Return (x, y) of the center of cell containing provided text 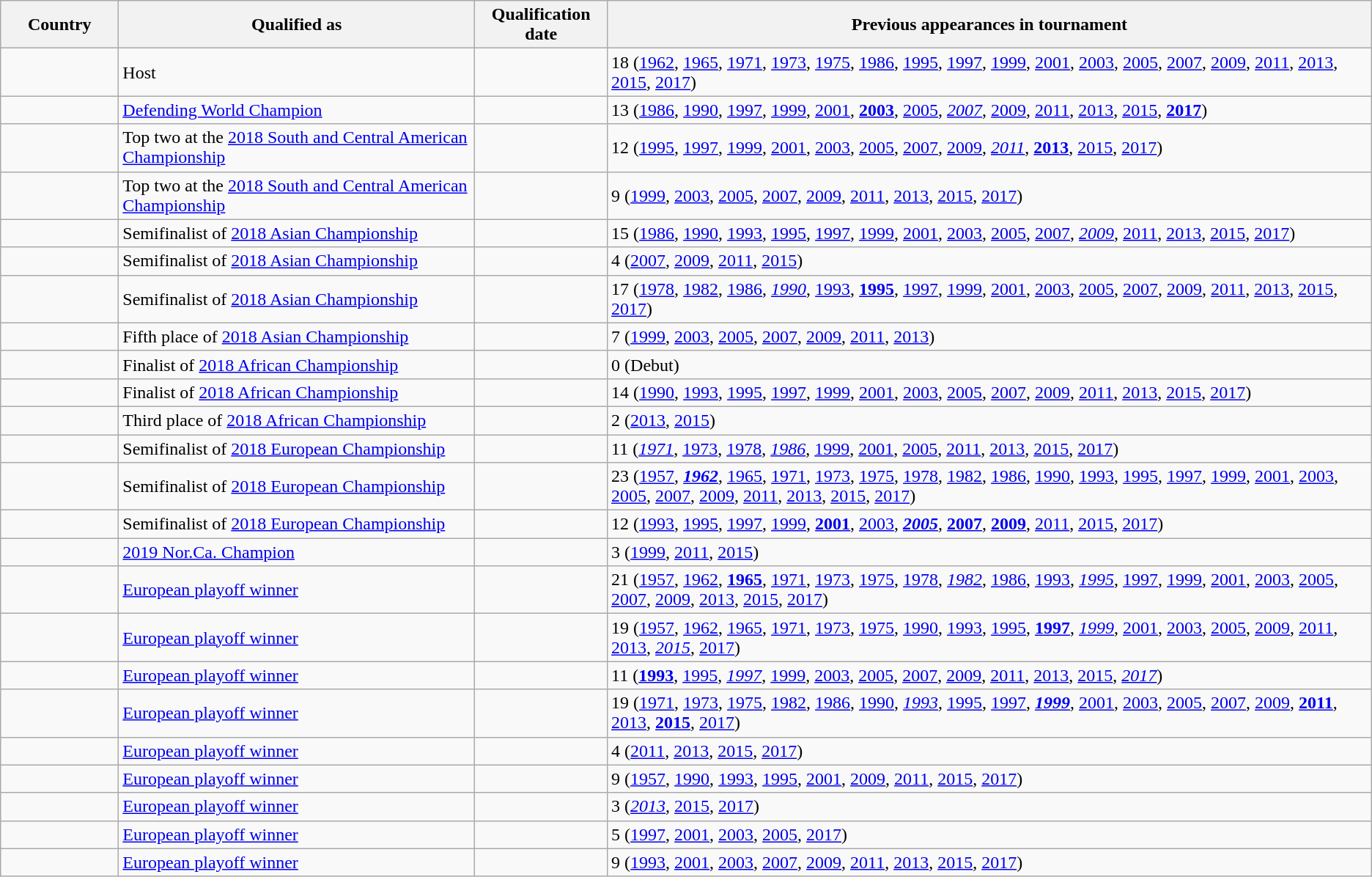
Country (60, 25)
12 (1995, 1997, 1999, 2001, 2003, 2005, 2007, 2009, 2011, 2013, 2015, 2017) (989, 148)
2 (2013, 2015) (989, 420)
7 (1999, 2003, 2005, 2007, 2009, 2011, 2013) (989, 337)
19 (1971, 1973, 1975, 1982, 1986, 1990, 1993, 1995, 1997, 1999, 2001, 2003, 2005, 2007, 2009, 2011, 2013, 2015, 2017) (989, 713)
9 (1957, 1990, 1993, 1995, 2001, 2009, 2011, 2015, 2017) (989, 779)
0 (Debut) (989, 364)
9 (1993, 2001, 2003, 2007, 2009, 2011, 2013, 2015, 2017) (989, 862)
Previous appearances in tournament (989, 25)
Third place of 2018 African Championship (297, 420)
Qualified as (297, 25)
Qualification date (541, 25)
4 (2007, 2009, 2011, 2015) (989, 261)
18 (1962, 1965, 1971, 1973, 1975, 1986, 1995, 1997, 1999, 2001, 2003, 2005, 2007, 2009, 2011, 2013, 2015, 2017) (989, 72)
3 (1999, 2011, 2015) (989, 552)
Defending World Champion (297, 110)
11 (1993, 1995, 1997, 1999, 2003, 2005, 2007, 2009, 2011, 2013, 2015, 2017) (989, 675)
4 (2011, 2013, 2015, 2017) (989, 751)
2019 Nor.Ca. Champion (297, 552)
13 (1986, 1990, 1997, 1999, 2001, 2003, 2005, 2007, 2009, 2011, 2013, 2015, 2017) (989, 110)
12 (1993, 1995, 1997, 1999, 2001, 2003, 2005, 2007, 2009, 2011, 2015, 2017) (989, 524)
Host (297, 72)
14 (1990, 1993, 1995, 1997, 1999, 2001, 2003, 2005, 2007, 2009, 2011, 2013, 2015, 2017) (989, 392)
19 (1957, 1962, 1965, 1971, 1973, 1975, 1990, 1993, 1995, 1997, 1999, 2001, 2003, 2005, 2009, 2011, 2013, 2015, 2017) (989, 638)
3 (2013, 2015, 2017) (989, 807)
17 (1978, 1982, 1986, 1990, 1993, 1995, 1997, 1999, 2001, 2003, 2005, 2007, 2009, 2011, 2013, 2015, 2017) (989, 299)
15 (1986, 1990, 1993, 1995, 1997, 1999, 2001, 2003, 2005, 2007, 2009, 2011, 2013, 2015, 2017) (989, 233)
23 (1957, 1962, 1965, 1971, 1973, 1975, 1978, 1982, 1986, 1990, 1993, 1995, 1997, 1999, 2001, 2003, 2005, 2007, 2009, 2011, 2013, 2015, 2017) (989, 487)
9 (1999, 2003, 2005, 2007, 2009, 2011, 2013, 2015, 2017) (989, 195)
5 (1997, 2001, 2003, 2005, 2017) (989, 834)
Fifth place of 2018 Asian Championship (297, 337)
21 (1957, 1962, 1965, 1971, 1973, 1975, 1978, 1982, 1986, 1993, 1995, 1997, 1999, 2001, 2003, 2005, 2007, 2009, 2013, 2015, 2017) (989, 590)
11 (1971, 1973, 1978, 1986, 1999, 2001, 2005, 2011, 2013, 2015, 2017) (989, 448)
